Scan for the cell matching the given text and deliver its [X, Y] coordinate at center. 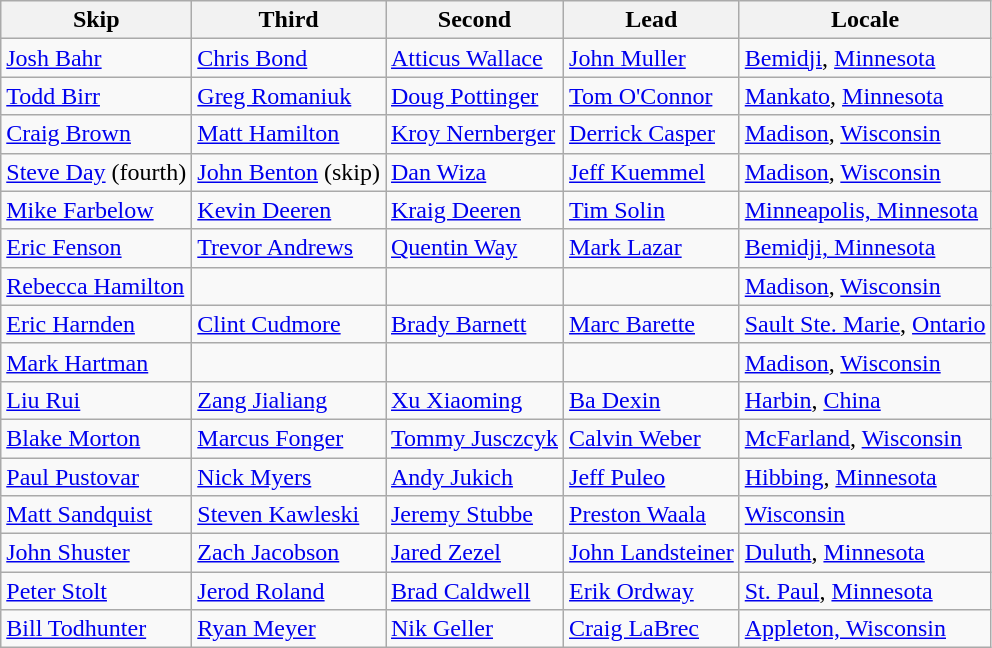
Tim Solin [652, 210]
Wisconsin [865, 515]
Steve Day (fourth) [96, 172]
Eric Fenson [96, 248]
Nick Myers [289, 477]
Second [475, 20]
Locale [865, 20]
Sault Ste. Marie, Ontario [865, 324]
Jeff Puleo [652, 477]
Doug Pottinger [475, 96]
Ba Dexin [652, 400]
Brady Barnett [475, 324]
Jared Zezel [475, 553]
Mark Lazar [652, 248]
Hibbing, Minnesota [865, 477]
Clint Cudmore [289, 324]
Kroy Nernberger [475, 134]
Lead [652, 20]
John Landsteiner [652, 553]
Xu Xiaoming [475, 400]
Bill Todhunter [96, 629]
Dan Wiza [475, 172]
Brad Caldwell [475, 591]
Tommy Jusczcyk [475, 438]
St. Paul, Minnesota [865, 591]
Marc Barette [652, 324]
Trevor Andrews [289, 248]
McFarland, Wisconsin [865, 438]
Liu Rui [96, 400]
Duluth, Minnesota [865, 553]
John Benton (skip) [289, 172]
Rebecca Hamilton [96, 286]
Todd Birr [96, 96]
Kraig Deeren [475, 210]
Craig Brown [96, 134]
Zach Jacobson [289, 553]
Blake Morton [96, 438]
Jeremy Stubbe [475, 515]
Erik Ordway [652, 591]
Eric Harnden [96, 324]
Mike Farbelow [96, 210]
Harbin, China [865, 400]
Quentin Way [475, 248]
Kevin Deeren [289, 210]
Mankato, Minnesota [865, 96]
Jeff Kuemmel [652, 172]
Atticus Wallace [475, 58]
Preston Waala [652, 515]
Ryan Meyer [289, 629]
Nik Geller [475, 629]
Mark Hartman [96, 362]
Craig LaBrec [652, 629]
Steven Kawleski [289, 515]
Derrick Casper [652, 134]
Paul Pustovar [96, 477]
Third [289, 20]
Greg Romaniuk [289, 96]
John Muller [652, 58]
Marcus Fonger [289, 438]
Appleton, Wisconsin [865, 629]
Peter Stolt [96, 591]
Tom O'Connor [652, 96]
Jerod Roland [289, 591]
Skip [96, 20]
Josh Bahr [96, 58]
Matt Sandquist [96, 515]
Zang Jialiang [289, 400]
John Shuster [96, 553]
Matt Hamilton [289, 134]
Minneapolis, Minnesota [865, 210]
Andy Jukich [475, 477]
Chris Bond [289, 58]
Calvin Weber [652, 438]
